Provide the [X, Y] coordinate of the cell's center where the given text is located.  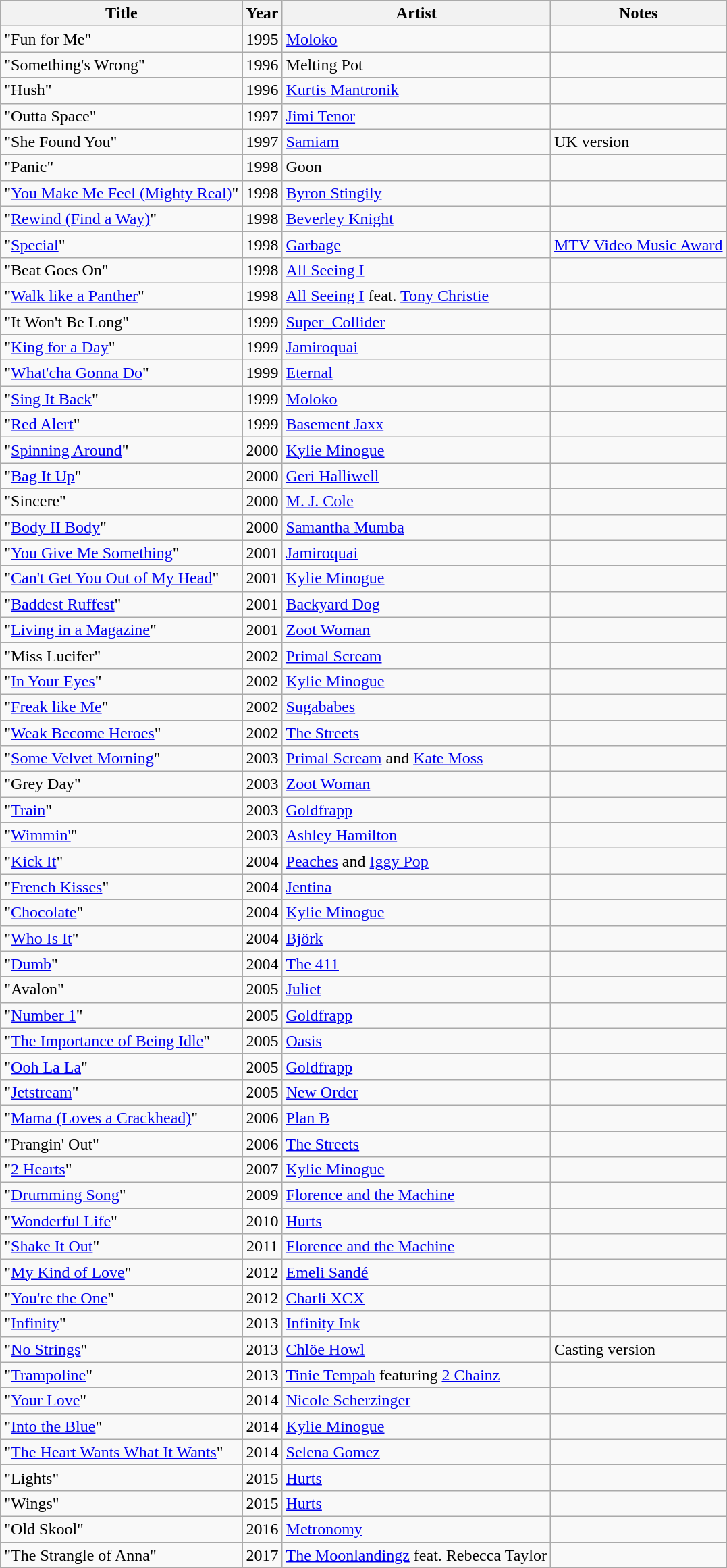
"Number 1" [122, 1015]
"Red Alert" [122, 425]
Juliet [416, 990]
Primal Scream [416, 655]
Artist [416, 13]
"Hush" [122, 90]
2017 [262, 1555]
Samiam [416, 142]
"She Found You" [122, 142]
Chlöe Howl [416, 1349]
"Some Velvet Morning" [122, 759]
"Mama (Loves a Crackhead)" [122, 1118]
"Living in a Magazine" [122, 630]
"Drumming Song" [122, 1195]
"Baddest Ruffest" [122, 604]
Super_Collider [416, 322]
"You're the One" [122, 1298]
Selena Gomez [416, 1452]
"Lights" [122, 1478]
Jimi Tenor [416, 116]
"Old Skool" [122, 1529]
"Something's Wrong" [122, 65]
"Wonderful Life" [122, 1221]
"Train" [122, 810]
Geri Halliwell [416, 476]
Primal Scream and Kate Moss [416, 759]
"Outta Space" [122, 116]
Plan B [416, 1118]
Tinie Tempah featuring 2 Chainz [416, 1375]
Metronomy [416, 1529]
"Infinity" [122, 1324]
"Miss Lucifer" [122, 655]
"Spinning Around" [122, 450]
"No Strings" [122, 1349]
"The Strangle of Anna" [122, 1555]
Emeli Sandé [416, 1272]
Ashley Hamilton [416, 836]
Garbage [416, 244]
"Can't Get You Out of My Head" [122, 578]
"Trampoline" [122, 1375]
"Your Love" [122, 1401]
Eternal [416, 373]
New Order [416, 1092]
"Sing It Back" [122, 399]
Goon [416, 167]
"You Give Me Something" [122, 553]
Melting Pot [416, 65]
Casting version [639, 1349]
"The Importance of Being Idle" [122, 1041]
"Into the Blue" [122, 1426]
Backyard Dog [416, 604]
"Shake It Out" [122, 1247]
"Grey Day" [122, 784]
"Weak Become Heroes" [122, 732]
"Fun for Me" [122, 39]
Jentina [416, 887]
"Rewind (Find a Way)" [122, 219]
Infinity Ink [416, 1324]
"Beat Goes On" [122, 270]
2011 [262, 1247]
"Body II Body" [122, 527]
All Seeing I feat. Tony Christie [416, 296]
"Freak like Me" [122, 707]
"You Make Me Feel (Mighty Real)" [122, 193]
"Kick It" [122, 861]
"Wings" [122, 1503]
Peaches and Iggy Pop [416, 861]
"Chocolate" [122, 913]
Oasis [416, 1041]
"In Your Eyes" [122, 681]
Year [262, 13]
Charli XCX [416, 1298]
"2 Hearts" [122, 1170]
"The Heart Wants What It Wants" [122, 1452]
"What'cha Gonna Do" [122, 373]
The Moonlandingz feat. Rebecca Taylor [416, 1555]
All Seeing I [416, 270]
Byron Stingily [416, 193]
"Avalon" [122, 990]
"My Kind of Love" [122, 1272]
Basement Jaxx [416, 425]
"Jetstream" [122, 1092]
"Wimmin'" [122, 836]
Notes [639, 13]
Title [122, 13]
Kurtis Mantronik [416, 90]
2010 [262, 1221]
"Bag It Up" [122, 476]
"Who Is It" [122, 938]
"Ooh La La" [122, 1066]
"It Won't Be Long" [122, 322]
1995 [262, 39]
"Dumb" [122, 964]
"Panic" [122, 167]
2016 [262, 1529]
The 411 [416, 964]
"Prangin' Out" [122, 1144]
Björk [416, 938]
2009 [262, 1195]
"Sincere" [122, 502]
"French Kisses" [122, 887]
Nicole Scherzinger [416, 1401]
2007 [262, 1170]
Samantha Mumba [416, 527]
UK version [639, 142]
M. J. Cole [416, 502]
"Walk like a Panther" [122, 296]
MTV Video Music Award [639, 244]
"Special" [122, 244]
"King for a Day" [122, 348]
Beverley Knight [416, 219]
Sugababes [416, 707]
